Scan for the cell matching the given text and deliver its [X, Y] coordinate at center. 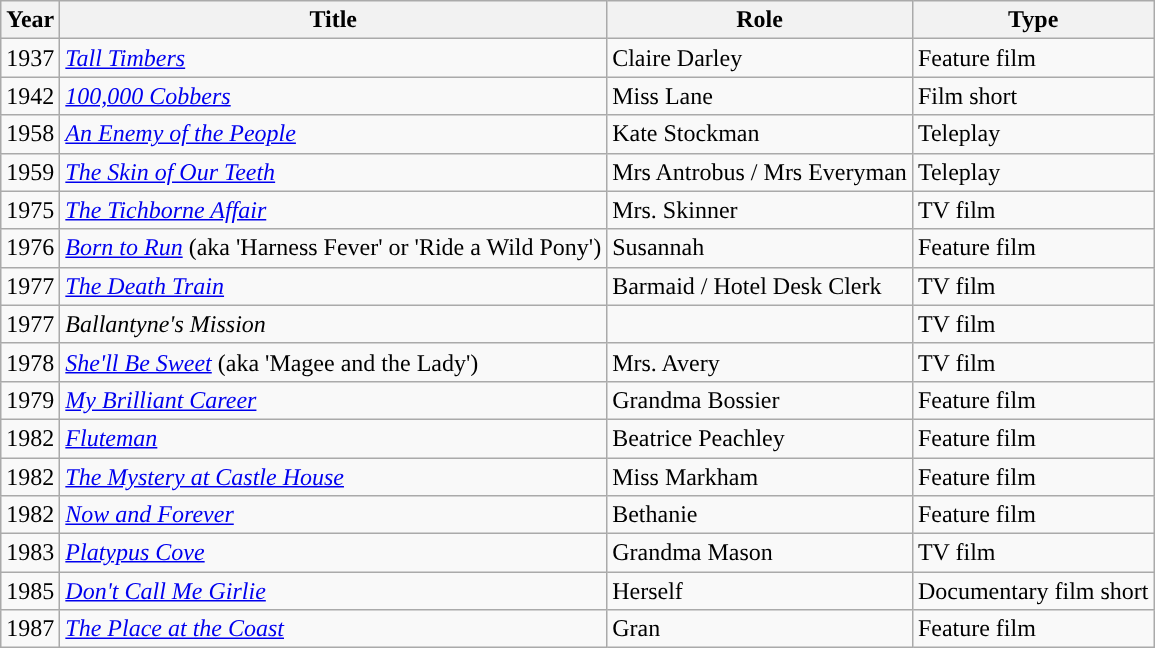
Film short [1033, 96]
Role [760, 20]
100,000 Cobbers [334, 96]
Miss Lane [760, 96]
1976 [30, 248]
Type [1033, 20]
Claire Darley [760, 58]
The Death Train [334, 286]
Beatrice Peachley [760, 438]
Bethanie [760, 515]
My Brilliant Career [334, 400]
1975 [30, 210]
1978 [30, 362]
Kate Stockman [760, 134]
Title [334, 20]
1983 [30, 553]
Now and Forever [334, 515]
Susannah [760, 248]
1937 [30, 58]
1942 [30, 96]
Herself [760, 591]
1985 [30, 591]
Mrs. Avery [760, 362]
Platypus Cove [334, 553]
An Enemy of the People [334, 134]
The Place at the Coast [334, 629]
1987 [30, 629]
Mrs. Skinner [760, 210]
1979 [30, 400]
Tall Timbers [334, 58]
Documentary film short [1033, 591]
Don't Call Me Girlie [334, 591]
Gran [760, 629]
The Tichborne Affair [334, 210]
She'll Be Sweet (aka 'Magee and the Lady') [334, 362]
The Skin of Our Teeth [334, 172]
Year [30, 20]
Grandma Mason [760, 553]
Born to Run (aka 'Harness Fever' or 'Ride a Wild Pony') [334, 248]
Barmaid / Hotel Desk Clerk [760, 286]
Fluteman [334, 438]
Ballantyne's Mission [334, 324]
Grandma Bossier [760, 400]
The Mystery at Castle House [334, 477]
1959 [30, 172]
Mrs Antrobus / Mrs Everyman [760, 172]
Miss Markham [760, 477]
1958 [30, 134]
